Return (X, Y) of the center of cell containing provided text 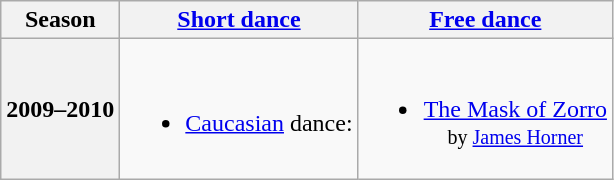
Short dance (239, 20)
Caucasian dance: (239, 109)
Free dance (485, 20)
2009–2010 (60, 109)
The Mask of Zorro by James Horner (485, 109)
Season (60, 20)
